Search for the cell housing the specified text and yield its [x, y] center coordinate. 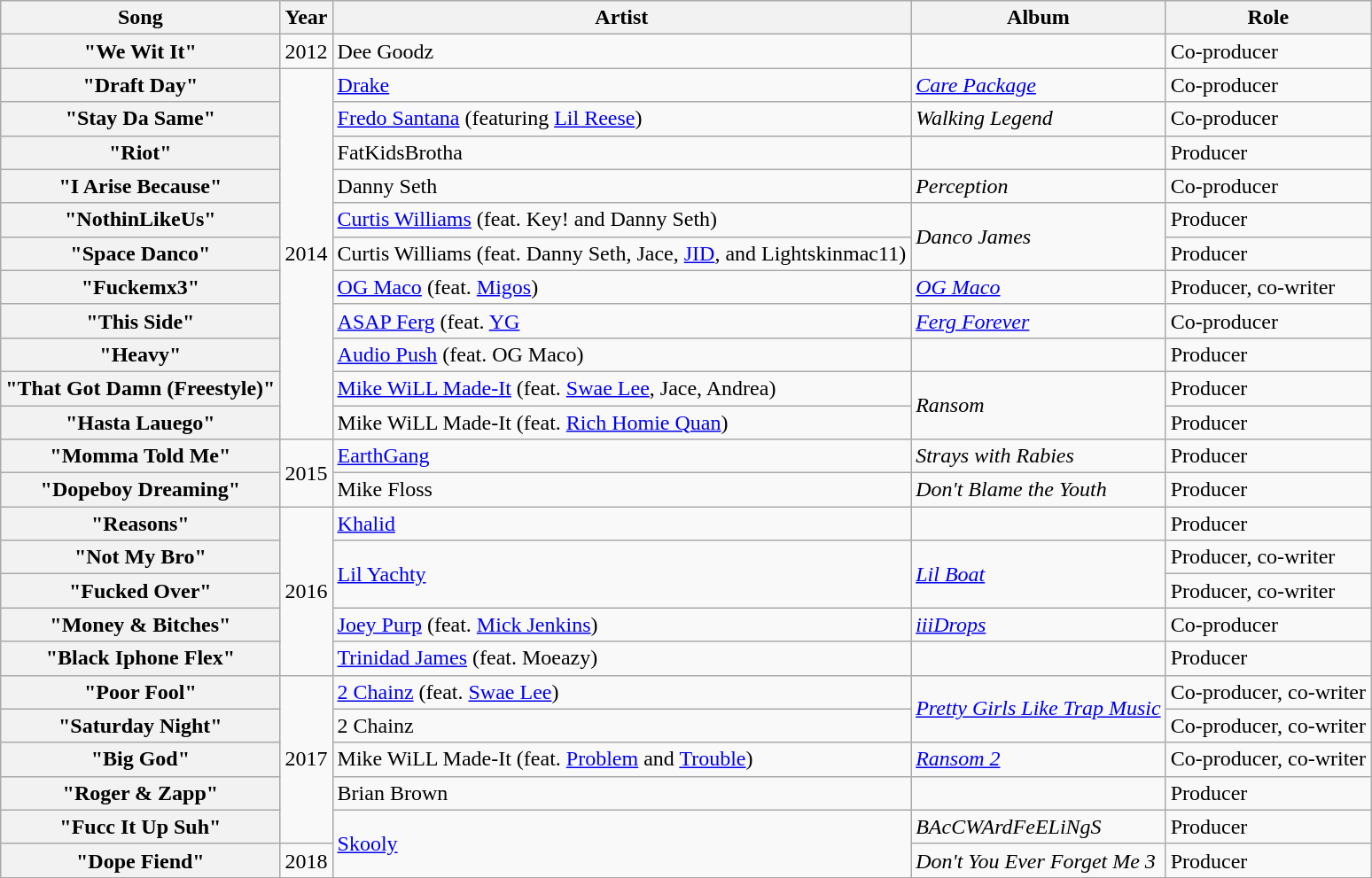
Drake [622, 85]
Dee Goodz [622, 51]
Mike Floss [622, 490]
"Fucc It Up Suh" [140, 827]
Danco James [1039, 237]
"Draft Day" [140, 85]
OG Maco [1039, 287]
Joey Purp (feat. Mick Jenkins) [622, 625]
Ferg Forever [1039, 321]
Album [1039, 18]
2017 [307, 759]
OG Maco (feat. Migos) [622, 287]
"Poor Fool" [140, 692]
"Money & Bitches" [140, 625]
Ransom [1039, 405]
"Not My Bro" [140, 557]
Year [307, 18]
2018 [307, 860]
"Dopeboy Dreaming" [140, 490]
BAcCWArdFeELiNgS [1039, 827]
Strays with Rabies [1039, 456]
Mike WiLL Made-It (feat. Problem and Trouble) [622, 759]
Ransom 2 [1039, 759]
2 Chainz [622, 726]
Audio Push (feat. OG Maco) [622, 354]
Curtis Williams (feat. Danny Seth, Jace, JID, and Lightskinmac11) [622, 253]
"NothinLikeUs" [140, 220]
Brian Brown [622, 793]
Don't You Ever Forget Me 3 [1039, 860]
2016 [307, 591]
"Hasta Lauego" [140, 423]
Walking Legend [1039, 119]
Fredo Santana (featuring Lil Reese) [622, 119]
Khalid [622, 524]
"Reasons" [140, 524]
"Stay Da Same" [140, 119]
Skooly [622, 843]
Mike WiLL Made-It (feat. Rich Homie Quan) [622, 423]
"That Got Damn (Freestyle)" [140, 388]
Song [140, 18]
FatKidsBrotha [622, 152]
"Fuckemx3" [140, 287]
Mike WiLL Made-It (feat. Swae Lee, Jace, Andrea) [622, 388]
"Heavy" [140, 354]
Pretty Girls Like Trap Music [1039, 709]
"I Arise Because" [140, 186]
"Space Danco" [140, 253]
"Dope Fiend" [140, 860]
Lil Boat [1039, 574]
"Saturday Night" [140, 726]
iiiDrops [1039, 625]
"This Side" [140, 321]
"Big God" [140, 759]
"Black Iphone Flex" [140, 658]
2014 [307, 253]
"We Wit It" [140, 51]
EarthGang [622, 456]
Curtis Williams (feat. Key! and Danny Seth) [622, 220]
Artist [622, 18]
Role [1267, 18]
Trinidad James (feat. Moeazy) [622, 658]
"Roger & Zapp" [140, 793]
2012 [307, 51]
2015 [307, 473]
Care Package [1039, 85]
"Momma Told Me" [140, 456]
Danny Seth [622, 186]
ASAP Ferg (feat. YG [622, 321]
2 Chainz (feat. Swae Lee) [622, 692]
"Fucked Over" [140, 591]
Don't Blame the Youth [1039, 490]
Lil Yachty [622, 574]
Perception [1039, 186]
"Riot" [140, 152]
